For the text-containing cell, return its midpoint in (x, y) coordinate format. 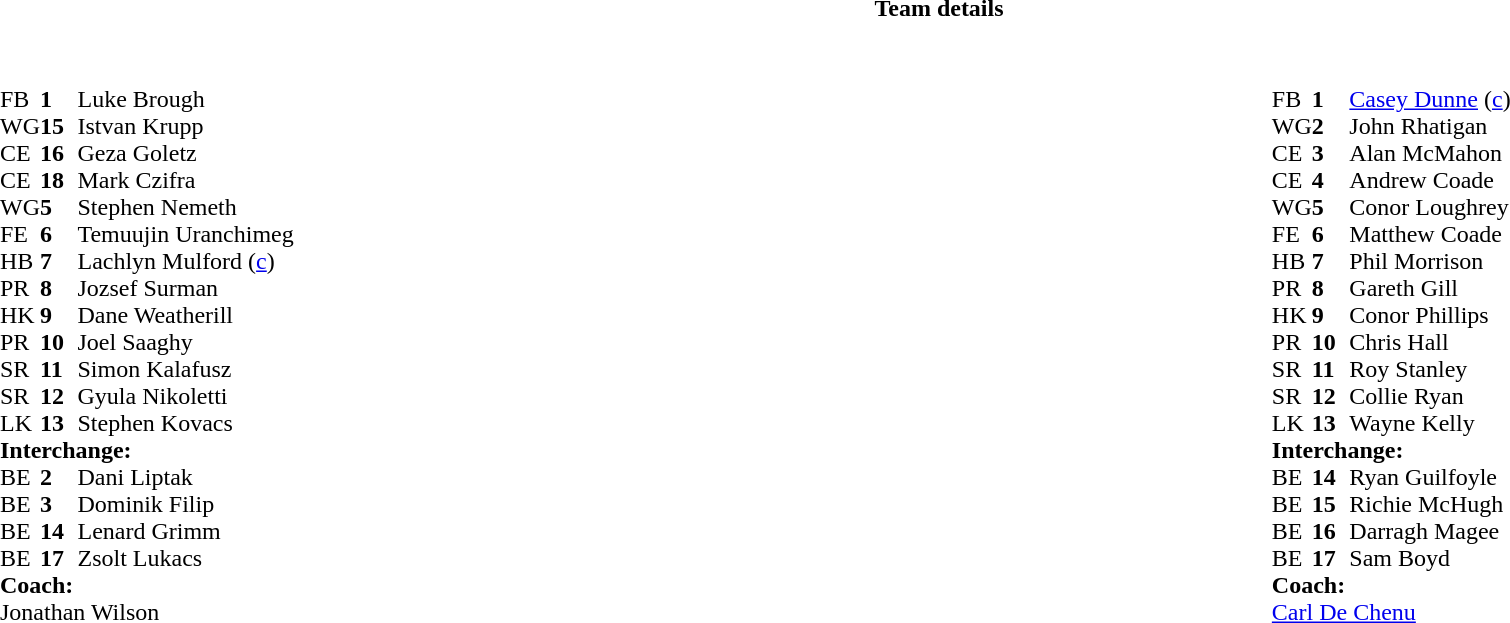
Temuujin Uranchimeg (185, 234)
Richie McHugh (1430, 504)
Roy Stanley (1430, 370)
John Rhatigan (1430, 126)
4 (1331, 180)
Lachlyn Mulford (c) (185, 262)
Wayne Kelly (1430, 424)
Lenard Grimm (185, 532)
Mark Czifra (185, 180)
Andrew Coade (1430, 180)
Sam Boyd (1430, 558)
Darragh Magee (1430, 532)
Ryan Guilfoyle (1430, 478)
Gyula Nikoletti (185, 396)
Phil Morrison (1430, 262)
Casey Dunne (c) (1430, 100)
Coach: (147, 586)
Stephen Nemeth (185, 208)
Luke Brough (185, 100)
Dominik Filip (185, 504)
Stephen Kovacs (185, 424)
Istvan Krupp (185, 126)
Jozsef Surman (185, 288)
Dane Weatherill (185, 316)
Gareth Gill (1430, 288)
Simon Kalafusz (185, 370)
Joel Saaghy (185, 342)
Conor Loughrey (1430, 208)
Zsolt Lukacs (185, 558)
Alan McMahon (1430, 154)
Collie Ryan (1430, 396)
Interchange: (147, 450)
Matthew Coade (1430, 234)
Geza Goletz (185, 154)
Chris Hall (1430, 342)
Conor Phillips (1430, 316)
Dani Liptak (185, 478)
18 (59, 180)
